Output the (X, Y) coordinate of the center of the cell containing the given text.  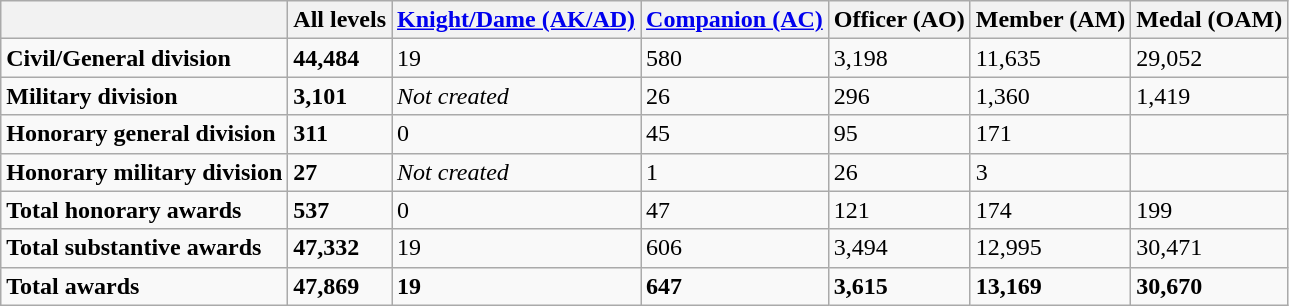
606 (735, 248)
Military division (144, 96)
47 (735, 210)
171 (1050, 134)
1,419 (1210, 96)
1 (735, 172)
Companion (AC) (735, 20)
296 (899, 96)
3,101 (340, 96)
3,198 (899, 58)
13,169 (1050, 286)
121 (899, 210)
647 (735, 286)
27 (340, 172)
29,052 (1210, 58)
Civil/General division (144, 58)
47,332 (340, 248)
12,995 (1050, 248)
Honorary general division (144, 134)
580 (735, 58)
Total substantive awards (144, 248)
Knight/Dame (AK/AD) (516, 20)
Member (AM) (1050, 20)
Total honorary awards (144, 210)
1,360 (1050, 96)
3,494 (899, 248)
11,635 (1050, 58)
199 (1210, 210)
30,670 (1210, 286)
47,869 (340, 286)
174 (1050, 210)
Total awards (144, 286)
44,484 (340, 58)
311 (340, 134)
All levels (340, 20)
Honorary military division (144, 172)
3,615 (899, 286)
3 (1050, 172)
95 (899, 134)
45 (735, 134)
30,471 (1210, 248)
Officer (AO) (899, 20)
Medal (OAM) (1210, 20)
537 (340, 210)
